For the text-containing cell, return its midpoint in [X, Y] coordinate format. 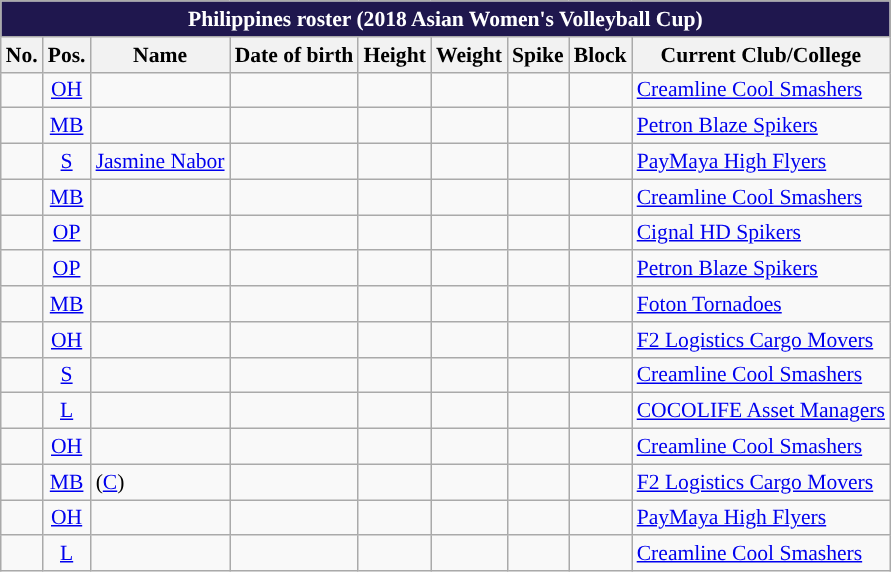
Name [160, 55]
Height [394, 55]
No. [22, 55]
Jasmine Nabor [160, 162]
Block [600, 55]
COCOLIFE Asset Managers [761, 411]
Cignal HD Spikers [761, 233]
Spike [538, 55]
Pos. [67, 55]
Philippines roster (2018 Asian Women's Volleyball Cup) [446, 19]
Weight [469, 55]
Date of birth [294, 55]
(C) [160, 482]
Foton Tornadoes [761, 304]
Current Club/College [761, 55]
